Output the [X, Y] coordinate of the center of the cell containing the given text.  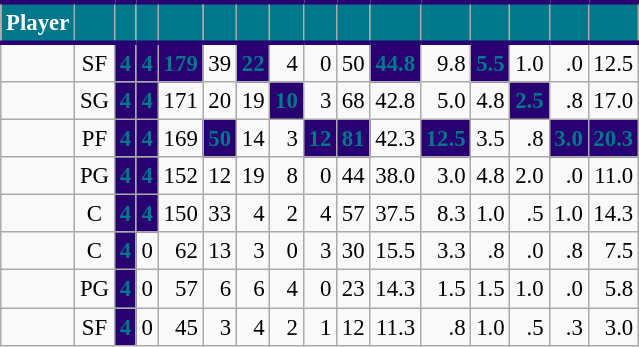
30 [354, 251]
5.5 [490, 62]
179 [180, 62]
11.0 [613, 176]
150 [180, 214]
2.0 [530, 176]
PF [95, 139]
3.5 [490, 139]
169 [180, 139]
.3 [568, 327]
23 [354, 289]
37.5 [395, 214]
13 [220, 251]
8.3 [445, 214]
62 [180, 251]
8 [286, 176]
44.8 [395, 62]
20.3 [613, 139]
14 [252, 139]
5.8 [613, 289]
1 [320, 327]
20 [220, 101]
Player [38, 22]
45 [180, 327]
11.3 [395, 327]
44 [354, 176]
10 [286, 101]
9.8 [445, 62]
171 [180, 101]
68 [354, 101]
3.3 [445, 251]
5.0 [445, 101]
152 [180, 176]
2.5 [530, 101]
33 [220, 214]
7.5 [613, 251]
22 [252, 62]
42.8 [395, 101]
39 [220, 62]
15.5 [395, 251]
42.3 [395, 139]
81 [354, 139]
SG [95, 101]
38.0 [395, 176]
17.0 [613, 101]
